Provide the [X, Y] coordinate of the cell's center where the given text is located.  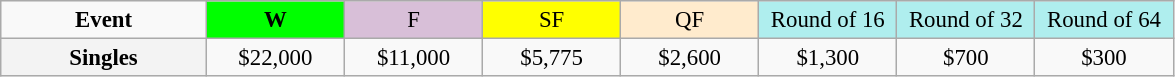
Event [104, 20]
QF [690, 20]
Round of 16 [828, 20]
W [275, 20]
$11,000 [413, 58]
F [413, 20]
Singles [104, 58]
$700 [966, 58]
SF [552, 20]
$22,000 [275, 58]
$1,300 [828, 58]
Round of 32 [966, 20]
$5,775 [552, 58]
Round of 64 [1104, 20]
$2,600 [690, 58]
$300 [1104, 58]
